Determine the (x, y) coordinate at the center of the cell enclosing the given text.  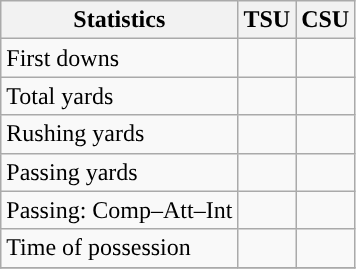
Total yards (120, 96)
CSU (326, 20)
First downs (120, 58)
Rushing yards (120, 134)
Passing yards (120, 172)
Statistics (120, 20)
Passing: Comp–Att–Int (120, 210)
Time of possession (120, 248)
TSU (267, 20)
